Capture the cell that displays the provided text and extract its (x, y) central coordinate. 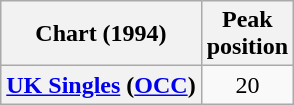
UK Singles (OCC) (101, 85)
Chart (1994) (101, 34)
20 (247, 85)
Peakposition (247, 34)
